Determine the [X, Y] coordinate at the center of the cell enclosing the given text.  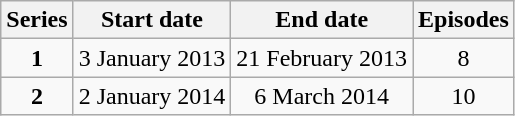
3 January 2013 [152, 58]
2 January 2014 [152, 96]
2 [37, 96]
Series [37, 20]
8 [464, 58]
10 [464, 96]
Episodes [464, 20]
6 March 2014 [322, 96]
Start date [152, 20]
1 [37, 58]
21 February 2013 [322, 58]
End date [322, 20]
